Identify which cell holds the provided text, then report its (X, Y) central coordinate. 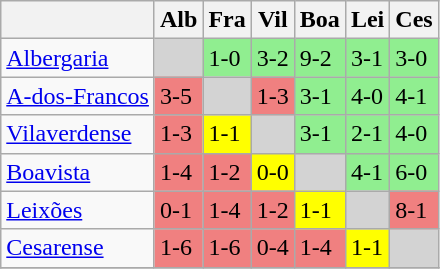
Boa (320, 20)
Ces (414, 20)
6-0 (414, 172)
Lei (367, 20)
8-1 (414, 210)
Fra (227, 20)
1-0 (227, 58)
9-2 (320, 58)
3-0 (414, 58)
3-2 (272, 58)
0-4 (272, 248)
3-5 (178, 96)
Albergaria (78, 58)
Vil (272, 20)
0-0 (272, 172)
Leixões (78, 210)
Boavista (78, 172)
A-dos-Francos (78, 96)
Alb (178, 20)
2-1 (367, 134)
0-1 (178, 210)
Cesarense (78, 248)
Vilaverdense (78, 134)
